For the text-containing cell, return its midpoint in [x, y] coordinate format. 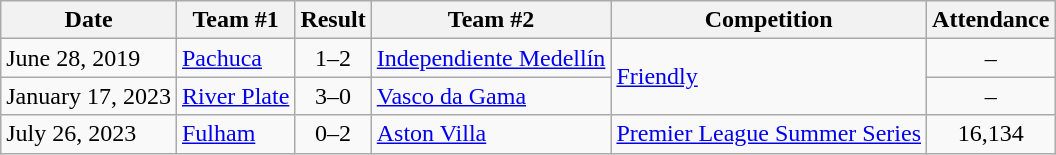
Friendly [769, 77]
June 28, 2019 [89, 58]
Independiente Medellín [491, 58]
Aston Villa [491, 134]
Attendance [991, 20]
Competition [769, 20]
Team #1 [235, 20]
3–0 [333, 96]
Team #2 [491, 20]
0–2 [333, 134]
Result [333, 20]
July 26, 2023 [89, 134]
Pachuca [235, 58]
River Plate [235, 96]
16,134 [991, 134]
1–2 [333, 58]
January 17, 2023 [89, 96]
Premier League Summer Series [769, 134]
Date [89, 20]
Vasco da Gama [491, 96]
Fulham [235, 134]
